Capture the cell that displays the provided text and extract its (x, y) central coordinate. 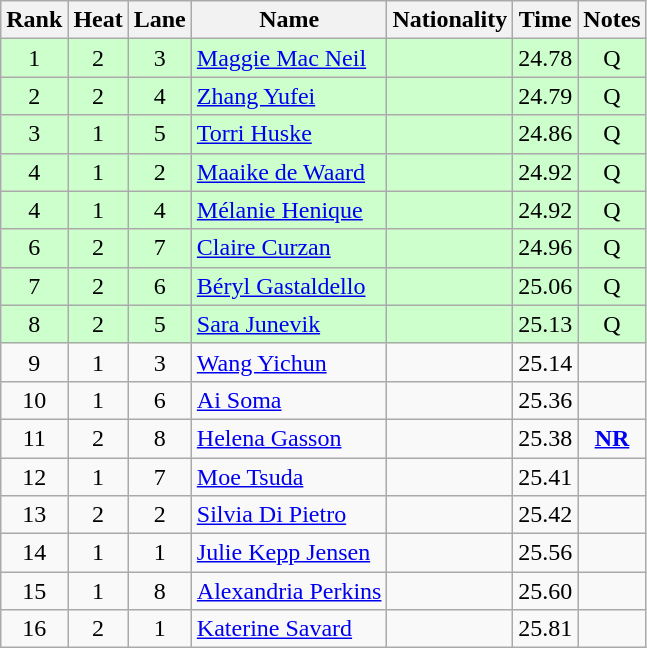
16 (34, 629)
Alexandria Perkins (289, 591)
Ai Soma (289, 400)
13 (34, 515)
Zhang Yufei (289, 96)
Mélanie Henique (289, 210)
25.42 (546, 515)
Nationality (450, 20)
Wang Yichun (289, 362)
Time (546, 20)
Notes (612, 20)
Torri Huske (289, 134)
15 (34, 591)
12 (34, 477)
25.60 (546, 591)
14 (34, 553)
Julie Kepp Jensen (289, 553)
Helena Gasson (289, 438)
Heat (98, 20)
Maggie Mac Neil (289, 58)
10 (34, 400)
Moe Tsuda (289, 477)
NR (612, 438)
Béryl Gastaldello (289, 286)
Sara Junevik (289, 324)
25.13 (546, 324)
Rank (34, 20)
Name (289, 20)
24.86 (546, 134)
25.38 (546, 438)
Maaike de Waard (289, 172)
24.79 (546, 96)
25.41 (546, 477)
Silvia Di Pietro (289, 515)
Katerine Savard (289, 629)
25.36 (546, 400)
25.06 (546, 286)
Lane (160, 20)
25.14 (546, 362)
24.96 (546, 248)
Claire Curzan (289, 248)
9 (34, 362)
25.56 (546, 553)
11 (34, 438)
25.81 (546, 629)
24.78 (546, 58)
